Output the (x, y) coordinate of the center of the cell containing the given text.  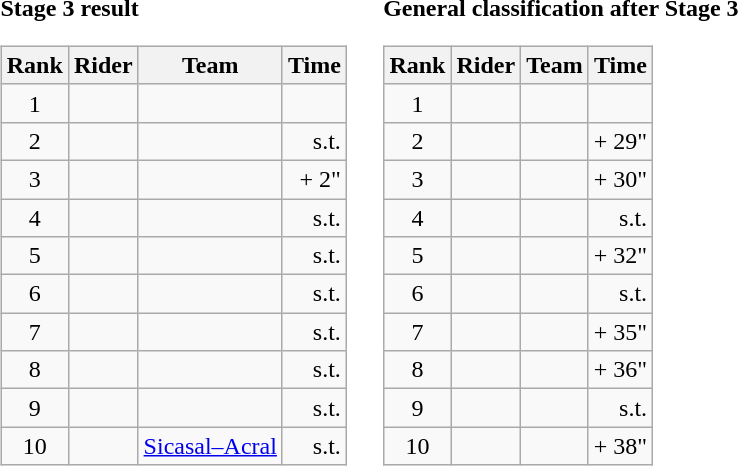
+ 29" (620, 141)
+ 38" (620, 446)
+ 35" (620, 332)
+ 32" (620, 256)
+ 36" (620, 370)
+ 30" (620, 179)
+ 2" (314, 179)
Sicasal–Acral (210, 446)
